Identify which cell holds the provided text, then report its (x, y) central coordinate. 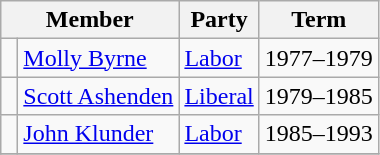
1977–1979 (318, 58)
Scott Ashenden (98, 96)
Party (219, 20)
Liberal (219, 96)
John Klunder (98, 134)
Term (318, 20)
Member (90, 20)
Molly Byrne (98, 58)
1979–1985 (318, 96)
1985–1993 (318, 134)
